Capture the cell that displays the provided text and extract its [x, y] central coordinate. 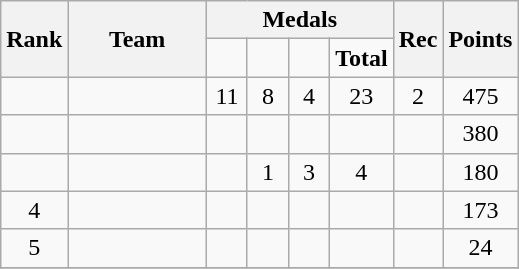
5 [34, 248]
23 [362, 96]
Rec [418, 39]
380 [480, 134]
3 [310, 172]
11 [226, 96]
Points [480, 39]
Medals [300, 20]
Rank [34, 39]
8 [268, 96]
2 [418, 96]
1 [268, 172]
Total [362, 58]
173 [480, 210]
180 [480, 172]
475 [480, 96]
24 [480, 248]
Team [138, 39]
